Output the (X, Y) coordinate of the center of the cell containing the given text.  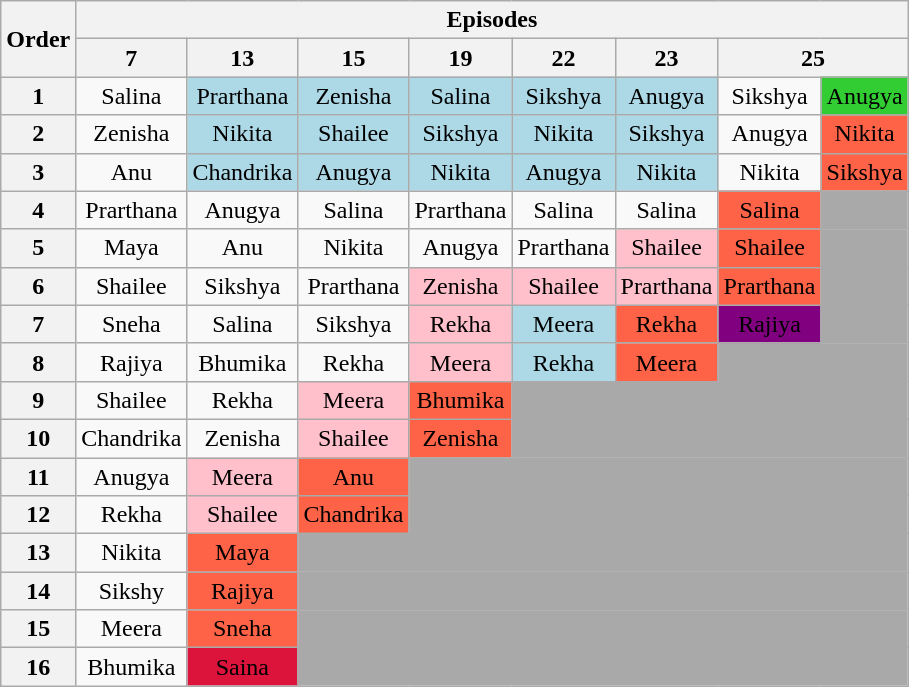
10 (38, 438)
Order (38, 39)
Sikshy (132, 591)
14 (38, 591)
9 (38, 400)
19 (460, 58)
8 (38, 362)
5 (38, 248)
3 (38, 172)
25 (813, 58)
2 (38, 134)
1 (38, 96)
12 (38, 515)
6 (38, 286)
4 (38, 210)
11 (38, 477)
22 (564, 58)
Saina (242, 667)
Episodes (492, 20)
23 (666, 58)
16 (38, 667)
